Detect which cell encompasses the target text, then output its (x, y) center coordinate. 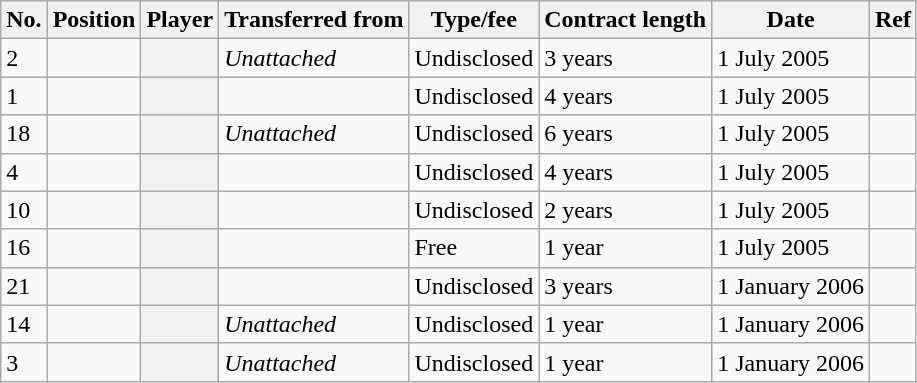
Free (474, 248)
Transferred from (314, 20)
1 (24, 96)
No. (24, 20)
2 (24, 58)
Player (180, 20)
3 (24, 362)
Position (94, 20)
18 (24, 134)
14 (24, 324)
Date (791, 20)
4 (24, 172)
21 (24, 286)
16 (24, 248)
2 years (626, 210)
10 (24, 210)
Ref (892, 20)
Contract length (626, 20)
6 years (626, 134)
Type/fee (474, 20)
